Find where the given text appears and provide that cell's center as (x, y) coordinate. 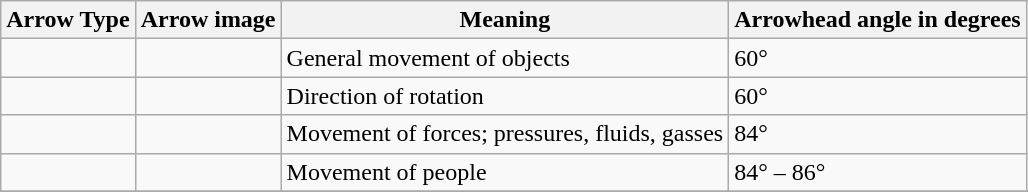
Movement of people (505, 172)
84° (878, 134)
Movement of forces; pressures, fluids, gasses (505, 134)
Meaning (505, 20)
Arrow Type (68, 20)
General movement of objects (505, 58)
Arrowhead angle in degrees (878, 20)
Arrow image (208, 20)
84° – 86° (878, 172)
Direction of rotation (505, 96)
